Search for the cell housing the specified text and yield its [x, y] center coordinate. 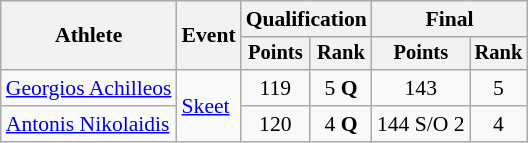
5 Q [341, 88]
Skeet [209, 106]
Qualification [306, 19]
119 [276, 88]
Final [450, 19]
Athlete [89, 36]
4 [499, 124]
4 Q [341, 124]
Antonis Nikolaidis [89, 124]
5 [499, 88]
144 S/O 2 [421, 124]
Event [209, 36]
Georgios Achilleos [89, 88]
143 [421, 88]
120 [276, 124]
